From the cell containing the given text, extract its center point as (x, y) coordinate. 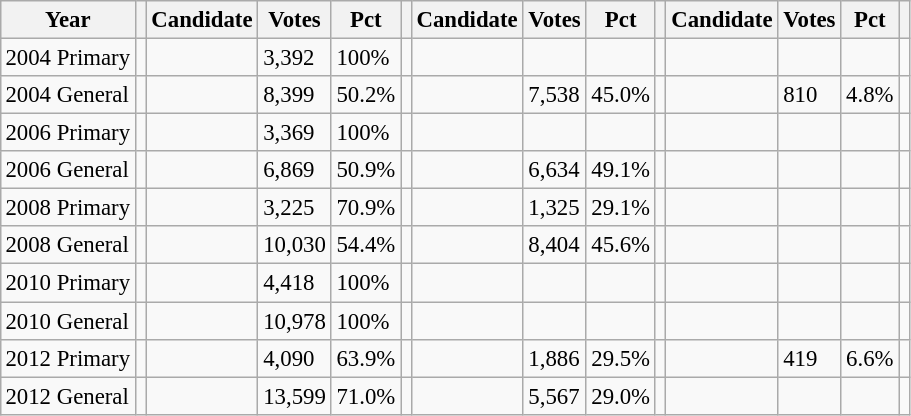
2010 Primary (68, 283)
2006 Primary (68, 133)
2004 General (68, 95)
45.6% (620, 245)
3,225 (294, 208)
1,325 (554, 208)
6.6% (870, 358)
29.0% (620, 396)
4,090 (294, 358)
10,030 (294, 245)
4.8% (870, 95)
2006 General (68, 170)
3,369 (294, 133)
49.1% (620, 170)
2012 Primary (68, 358)
4,418 (294, 283)
810 (810, 95)
54.4% (366, 245)
8,404 (554, 245)
50.2% (366, 95)
2008 Primary (68, 208)
Year (68, 20)
63.9% (366, 358)
5,567 (554, 396)
2010 General (68, 321)
419 (810, 358)
29.1% (620, 208)
6,869 (294, 170)
3,392 (294, 57)
50.9% (366, 170)
71.0% (366, 396)
7,538 (554, 95)
10,978 (294, 321)
2012 General (68, 396)
2004 Primary (68, 57)
2008 General (68, 245)
70.9% (366, 208)
1,886 (554, 358)
45.0% (620, 95)
8,399 (294, 95)
29.5% (620, 358)
6,634 (554, 170)
13,599 (294, 396)
